Locate the cell with the specified text and output its [x, y] center coordinate. 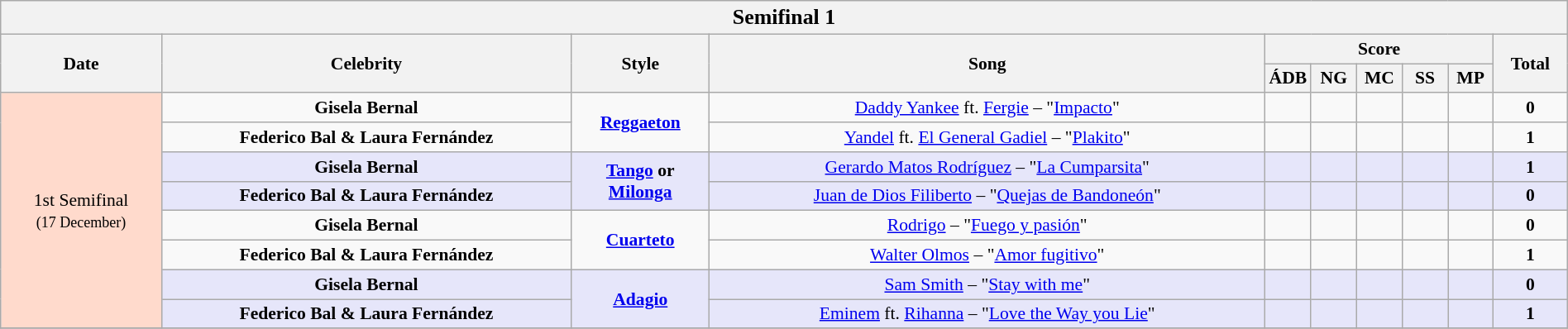
Daddy Yankee ft. Fergie – "Impacto" [987, 108]
1st Semifinal (17 December) [81, 212]
Adagio [640, 299]
Reggaeton [640, 122]
NG [1333, 79]
Score [1379, 49]
Yandel ft. El General Gadiel – "Plakito" [987, 137]
Gerardo Matos Rodríguez – "La Cumparsita" [987, 167]
MP [1470, 79]
Tango or Milonga [640, 182]
Song [987, 63]
Rodrigo – "Fuego y pasión" [987, 226]
Cuarteto [640, 240]
Semifinal 1 [784, 17]
Celebrity [366, 63]
Date [81, 63]
MC [1379, 79]
Walter Olmos – "Amor fugitivo" [987, 255]
Total [1531, 63]
SS [1424, 79]
Eminem ft. Rihanna – "Love the Way you Lie" [987, 314]
ÁDB [1288, 79]
Sam Smith – "Stay with me" [987, 284]
Juan de Dios Filiberto – "Quejas de Bandoneón" [987, 196]
Style [640, 63]
